Return the [X, Y] coordinate for the center point of the cell that contains the specified text.  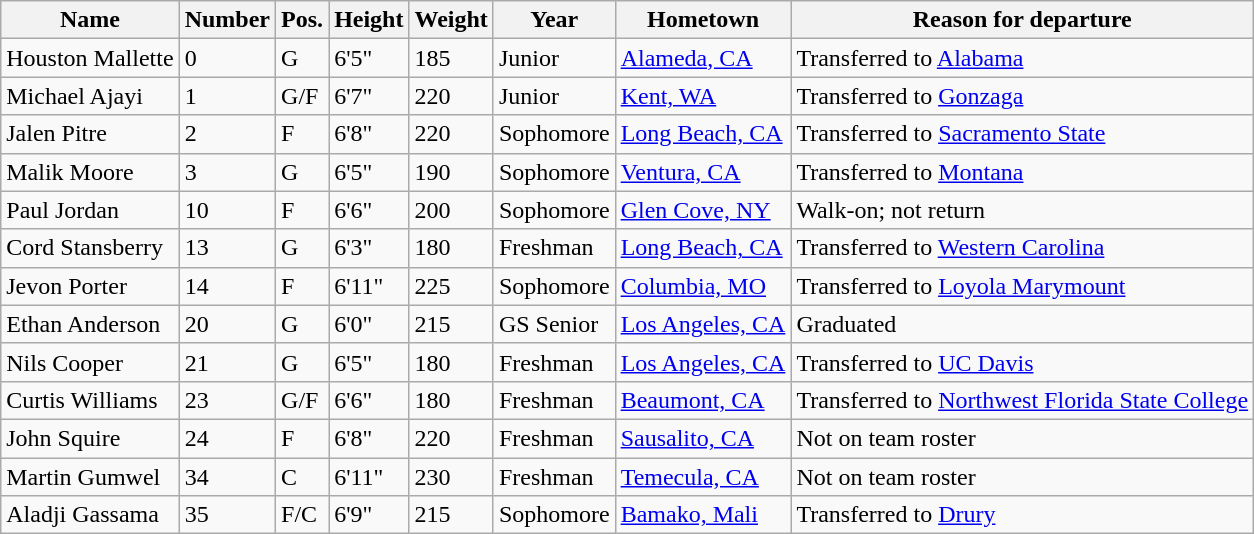
1 [227, 96]
Ethan Anderson [90, 324]
Aladji Gassama [90, 515]
6'7" [369, 96]
Transferred to UC Davis [1022, 362]
6'3" [369, 248]
Transferred to Gonzaga [1022, 96]
GS Senior [554, 324]
24 [227, 438]
23 [227, 400]
Curtis Williams [90, 400]
Transferred to Western Carolina [1022, 248]
Name [90, 20]
Beaumont, CA [703, 400]
Weight [451, 20]
Transferred to Northwest Florida State College [1022, 400]
2 [227, 134]
Transferred to Drury [1022, 515]
230 [451, 477]
Transferred to Loyola Marymount [1022, 286]
Kent, WA [703, 96]
Transferred to Sacramento State [1022, 134]
35 [227, 515]
C [302, 477]
Glen Cove, NY [703, 210]
13 [227, 248]
Cord Stansberry [90, 248]
Martin Gumwel [90, 477]
34 [227, 477]
Paul Jordan [90, 210]
Sausalito, CA [703, 438]
Alameda, CA [703, 58]
Reason for departure [1022, 20]
190 [451, 172]
John Squire [90, 438]
Jevon Porter [90, 286]
F/C [302, 515]
10 [227, 210]
21 [227, 362]
Malik Moore [90, 172]
Transferred to Alabama [1022, 58]
14 [227, 286]
Michael Ajayi [90, 96]
0 [227, 58]
6'9" [369, 515]
Ventura, CA [703, 172]
Height [369, 20]
Jalen Pitre [90, 134]
Columbia, MO [703, 286]
Walk-on; not return [1022, 210]
200 [451, 210]
Graduated [1022, 324]
225 [451, 286]
Number [227, 20]
20 [227, 324]
Hometown [703, 20]
Year [554, 20]
Temecula, CA [703, 477]
Pos. [302, 20]
Houston Mallette [90, 58]
3 [227, 172]
Bamako, Mali [703, 515]
6'0" [369, 324]
Transferred to Montana [1022, 172]
Nils Cooper [90, 362]
185 [451, 58]
